Output the [x, y] coordinate of the center of the cell containing the given text.  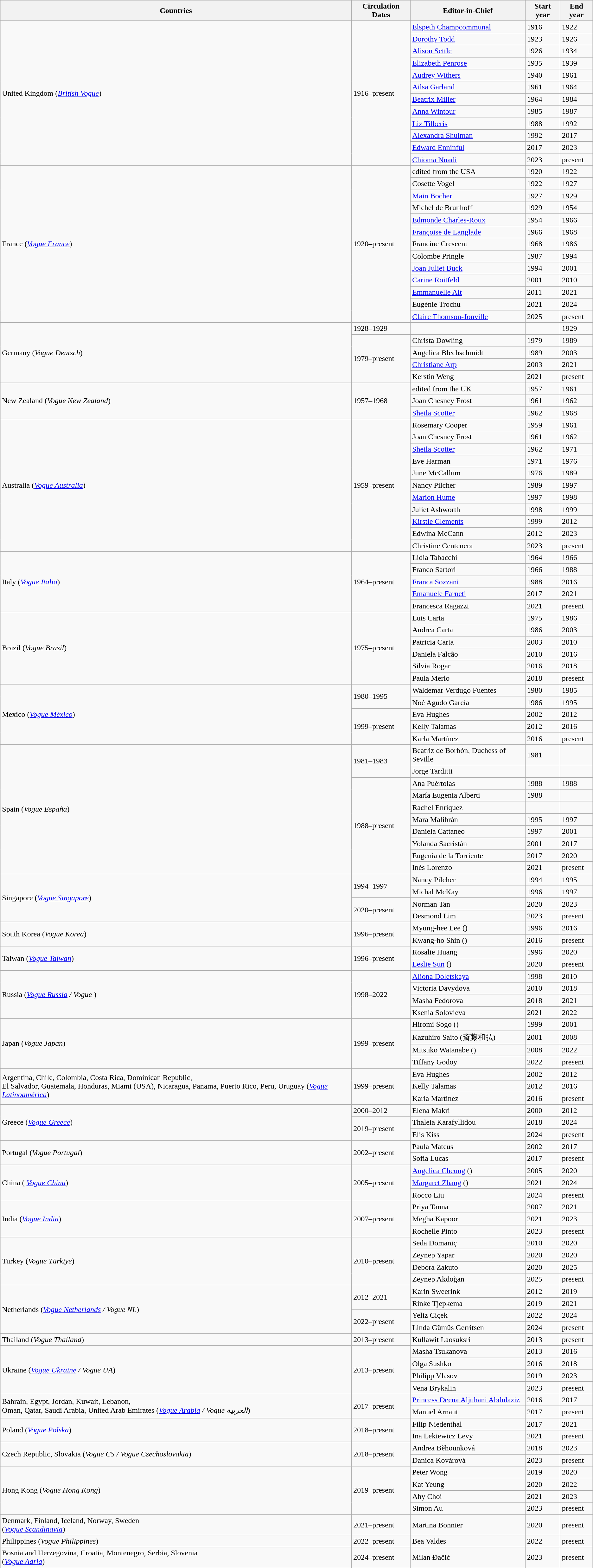
Martina Bonnier [468, 1525]
Margaret Zhang () [468, 1183]
Noé Agudo García [468, 702]
Hiromi Sogo () [468, 1025]
Eugénie Trochu [468, 304]
Edmonde Charles-Roux [468, 220]
Yeliz Çiçek [468, 1315]
Emanuele Farneti [468, 594]
edited from the USA [468, 172]
1920 [543, 172]
2024–present [381, 1557]
Italy (Vogue Italia) [176, 582]
Hong Kong (Vogue Hong Kong) [176, 1490]
Rocco Liu [468, 1195]
1988–present [381, 826]
Claire Thomson-Jonville [468, 316]
Poland (Vogue Polska) [176, 1430]
Start year [543, 11]
Angelica Blechschmidt [468, 353]
Juliet Ashworth [468, 509]
Christine Centenera [468, 545]
Zeynep Akdoğan [468, 1279]
1928–1929 [381, 328]
Kazuhiro Saito (斎藤和弘) [468, 1038]
Beatrix Miller [468, 99]
Masha Tsukanova [468, 1352]
Ksenia Solovieva [468, 1012]
1998–2022 [381, 994]
1979 [543, 340]
Mitsuko Watanabe () [468, 1050]
Russia (Vogue Russia / Vogue ) [176, 994]
Karin Sweerink [468, 1291]
1975–present [381, 648]
Alexandra Shulman [468, 135]
Japan (Vogue Japan) [176, 1043]
South Korea (Vogue Korea) [176, 934]
2017–present [381, 1406]
United Kingdom (British Vogue) [176, 93]
2007 [543, 1207]
Andrea Běhounková [468, 1448]
Peter Wong [468, 1472]
2000–2012 [381, 1110]
Victoria Davydova [468, 988]
1994–1997 [381, 886]
Emmanuelle Alt [468, 292]
2010–present [381, 1261]
Tiffany Godoy [468, 1062]
2012–2021 [381, 1297]
Patricia Carta [468, 642]
Germany (Vogue Deutsch) [176, 352]
1935 [543, 63]
Filip Niedenthal [468, 1424]
Editor-in-Chief [468, 11]
Kat Yeung [468, 1484]
Bosnia and Herzegovina, Croatia, Montenegro, Serbia, Slovenia(Vogue Adria) [176, 1557]
Franco Sartori [468, 570]
Desmond Lim [468, 916]
Ukraine (Vogue Ukraine / Vogue UA) [176, 1370]
Milan Đačić [468, 1557]
1959–present [381, 485]
Countries [176, 11]
Beatriz de Borbón, Duchess of Seville [468, 755]
India (Vogue India) [176, 1219]
Cosette Vogel [468, 184]
Edwina McCann [468, 533]
1980–1995 [381, 696]
Vena Brykalin [468, 1388]
2021–present [381, 1525]
Debora Zakuto [468, 1267]
Anna Wintour [468, 111]
Elizabeth Penrose [468, 63]
Rochelle Pinto [468, 1231]
Myung-hee Lee () [468, 928]
Edward Enninful [468, 147]
1959 [543, 425]
End year [577, 11]
2011 [543, 292]
Philipp Vlasov [468, 1376]
Elspeth Champcommunal [468, 27]
Daniela Cattaneo [468, 832]
1964–present [381, 582]
Francine Crescent [468, 244]
Australia (Vogue Australia) [176, 485]
Michal McKay [468, 892]
Masha Fedorova [468, 1000]
Liz Tilberis [468, 123]
Kerstin Weng [468, 377]
New Zealand (Vogue New Zealand) [176, 401]
Franca Sozzani [468, 582]
Mara Malibrán [468, 819]
Manuel Arnaut [468, 1412]
1981 [543, 755]
Bea Valdes [468, 1541]
Silvia Rogar [468, 666]
Princess Deena Aljuhani Abdulaziz [468, 1400]
Sofia Lucas [468, 1159]
Jorge Tarditti [468, 771]
Czech Republic, Slovakia (Vogue CS / Vogue Czechoslovakia) [176, 1454]
2005 [543, 1171]
Rosemary Cooper [468, 425]
Audrey Withers [468, 75]
María Eugenia Alberti [468, 795]
Leslie Sun () [468, 964]
Paula Mateus [468, 1147]
Main Bocher [468, 196]
Linda Gümüs Gerritsen [468, 1327]
Olga Sushko [468, 1364]
1981–1983 [381, 761]
Christiane Arp [468, 365]
Françoise de Langlade [468, 232]
Turkey (Vogue Türkiye) [176, 1261]
2002–present [381, 1153]
Norman Tan [468, 904]
Dorothy Todd [468, 39]
Thailand (Vogue Thailand) [176, 1340]
France (Vogue France) [176, 244]
June McCallum [468, 473]
2005–present [381, 1183]
Waldemar Verdugo Fuentes [468, 690]
Rinke Tjepkema [468, 1303]
Ina Lekiewicz Levy [468, 1436]
Kirstie Clements [468, 521]
Daniela Falcão [468, 654]
1920–present [381, 244]
2007–present [381, 1219]
Carine Roitfeld [468, 280]
Philippines (Vogue Philippines) [176, 1541]
Megha Kapoor [468, 1219]
Marion Hume [468, 497]
1984 [577, 99]
Christa Dowling [468, 340]
Angelica Cheung () [468, 1171]
1957–1968 [381, 401]
Thaleia Karafyllidou [468, 1122]
Chioma Nnadi [468, 159]
Zeynep Yapar [468, 1255]
China ( Vogue China) [176, 1183]
edited from the UK [468, 389]
Circulation Dates [381, 11]
1934 [577, 51]
Colombe Pringle [468, 256]
Joan Juliet Buck [468, 268]
Inés Lorenzo [468, 868]
Luis Carta [468, 618]
Greece (Vogue Greece) [176, 1122]
Taiwan (Vogue Taiwan) [176, 958]
1923 [543, 39]
Elena Makri [468, 1110]
2000 [543, 1110]
Rachel Enríquez [468, 807]
Lidia Tabacchi [468, 558]
Francesca Ragazzi [468, 606]
1916 [543, 27]
Ahy Choi [468, 1496]
Aliona Doletskaya [468, 976]
Eugenia de la Torriente [468, 856]
Yolanda Sacristán [468, 844]
1975 [543, 618]
1979–present [381, 358]
Ana Puértolas [468, 783]
1940 [543, 75]
Rosalie Huang [468, 952]
Michel de Brunhoff [468, 208]
Seda Domaniç [468, 1243]
Portugal (Vogue Portugal) [176, 1153]
Denmark, Finland, Iceland, Norway, Sweden(Vogue Scandinavia) [176, 1525]
Kullawit Laosuksri [468, 1340]
1980 [543, 690]
Eve Harman [468, 461]
1939 [577, 63]
Netherlands (Vogue Netherlands / Vogue NL) [176, 1309]
2020–present [381, 910]
Bahrain, Egypt, Jordan, Kuwait, Lebanon,Oman, Qatar, Saudi Arabia, United Arab Emirates (Vogue Arabia / Vogue العربية) [176, 1406]
Elis Kiss [468, 1134]
Kwang-ho Shin () [468, 940]
1916–present [381, 93]
Danica Kovárová [468, 1460]
Mexico (Vogue México) [176, 714]
Priya Tanna [468, 1207]
Andrea Carta [468, 630]
Singapore (Vogue Singapore) [176, 898]
Alison Settle [468, 51]
Brazil (Vogue Brasil) [176, 648]
Paula Merlo [468, 678]
Ailsa Garland [468, 87]
Spain (Vogue España) [176, 809]
1957 [543, 389]
Simon Au [468, 1508]
